Scan for the cell matching the given text and deliver its [x, y] coordinate at center. 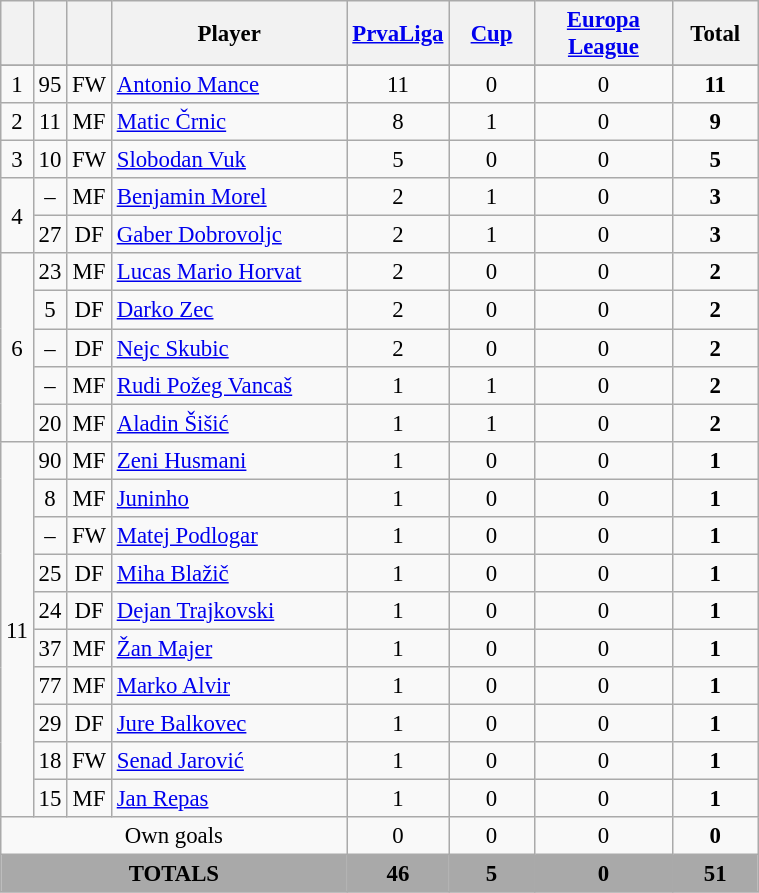
25 [50, 573]
Zeni Husmani [229, 460]
Miha Blažič [229, 573]
46 [398, 874]
29 [50, 724]
Juninho [229, 498]
TOTALS [174, 874]
Jure Balkovec [229, 724]
Europa League [603, 34]
Player [229, 34]
Gaber Dobrovoljc [229, 235]
9 [715, 122]
Marko Alvir [229, 686]
37 [50, 648]
Benjamin Morel [229, 197]
90 [50, 460]
Rudi Požeg Vancaš [229, 385]
6 [18, 348]
Total [715, 34]
Žan Majer [229, 648]
Darko Zec [229, 310]
10 [50, 160]
PrvaLiga [398, 34]
51 [715, 874]
Lucas Mario Horvat [229, 273]
18 [50, 761]
95 [50, 85]
Jan Repas [229, 799]
Matej Podlogar [229, 536]
77 [50, 686]
Nejc Skubic [229, 348]
27 [50, 235]
Senad Jarović [229, 761]
Slobodan Vuk [229, 160]
Dejan Trajkovski [229, 611]
Own goals [174, 836]
Cup [492, 34]
Aladin Šišić [229, 423]
Matic Črnic [229, 122]
24 [50, 611]
20 [50, 423]
23 [50, 273]
Antonio Mance [229, 85]
4 [18, 216]
15 [50, 799]
